Detect which cell encompasses the target text, then output its (x, y) center coordinate. 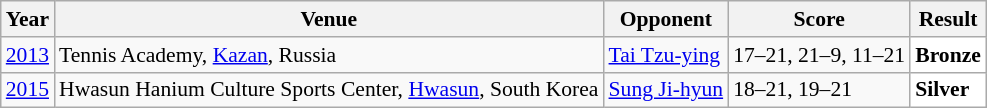
Sung Ji-hyun (666, 90)
Tai Tzu-ying (666, 55)
Silver (948, 90)
17–21, 21–9, 11–21 (819, 55)
Result (948, 19)
Opponent (666, 19)
Score (819, 19)
Venue (328, 19)
Tennis Academy, Kazan, Russia (328, 55)
Year (28, 19)
2013 (28, 55)
Bronze (948, 55)
18–21, 19–21 (819, 90)
Hwasun Hanium Culture Sports Center, Hwasun, South Korea (328, 90)
2015 (28, 90)
